Return the [X, Y] coordinate for the center point of the cell that contains the specified text.  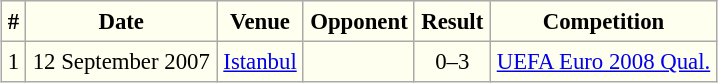
12 September 2007 [122, 61]
UEFA Euro 2008 Qual. [604, 61]
Opponent [358, 21]
Result [452, 21]
Competition [604, 21]
Istanbul [260, 61]
Venue [260, 21]
# [14, 21]
1 [14, 61]
Date [122, 21]
0–3 [452, 61]
